Output the [X, Y] coordinate of the center of the cell containing the given text.  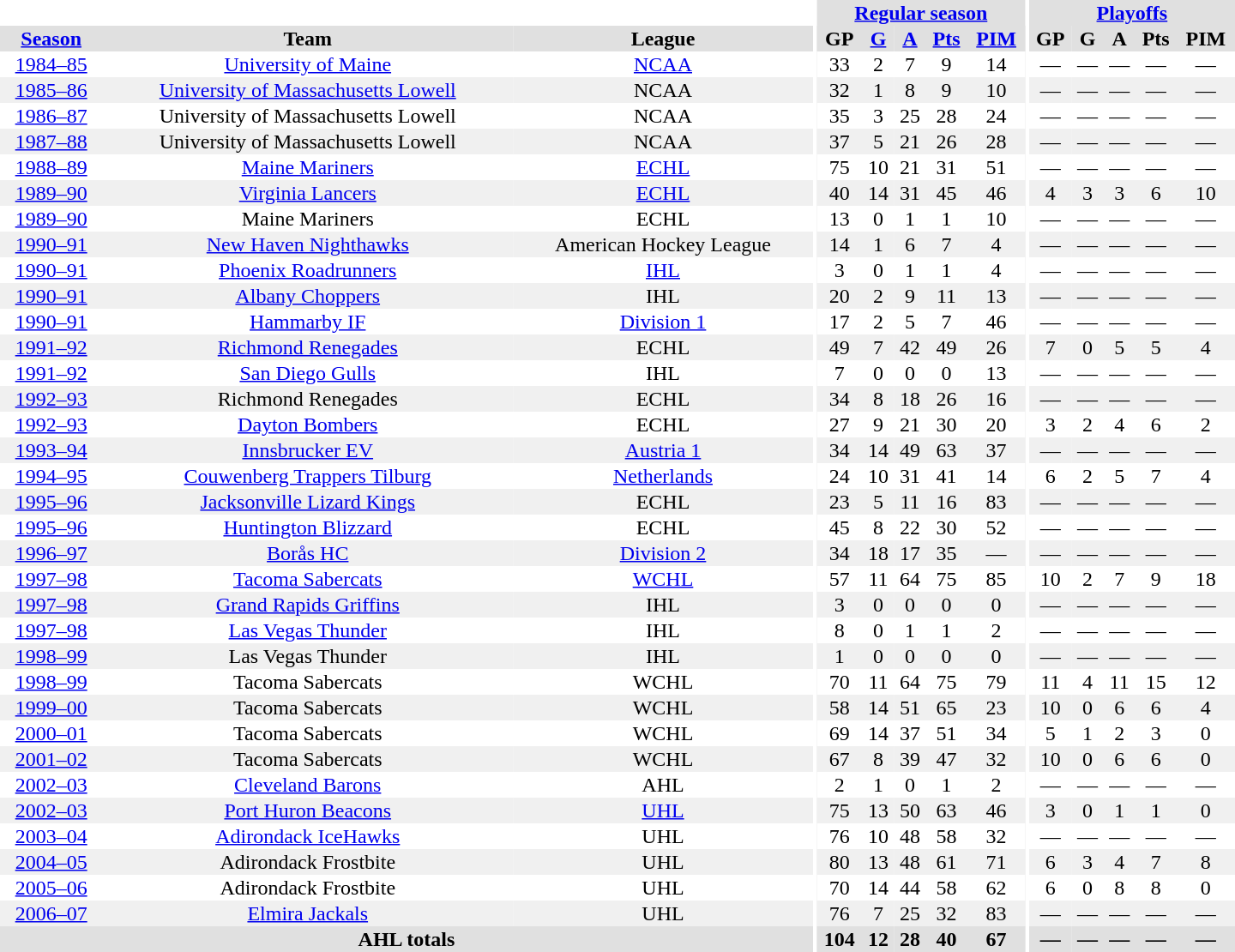
85 [997, 579]
1984–85 [51, 64]
62 [997, 888]
University of Maine [307, 64]
League [663, 39]
AHL [663, 785]
2006–07 [51, 913]
1987–88 [51, 142]
42 [909, 347]
47 [947, 759]
27 [840, 425]
104 [840, 939]
Cleveland Barons [307, 785]
71 [997, 862]
79 [997, 682]
Netherlands [663, 476]
Innsbrucker EV [307, 450]
1999–00 [51, 708]
2005–06 [51, 888]
50 [909, 810]
Jacksonville Lizard Kings [307, 502]
2003–04 [51, 836]
AHL totals [407, 939]
2001–02 [51, 759]
52 [997, 527]
80 [840, 862]
Port Huron Beacons [307, 810]
65 [947, 708]
Hammarby IF [307, 322]
1994–95 [51, 476]
69 [840, 733]
Grand Rapids Griffins [307, 605]
61 [947, 862]
2004–05 [51, 862]
Elmira Jackals [307, 913]
Regular season [921, 13]
57 [840, 579]
1993–94 [51, 450]
Huntington Blizzard [307, 527]
Adirondack IceHawks [307, 836]
44 [909, 888]
1988–89 [51, 167]
1985–86 [51, 90]
22 [909, 527]
Borås HC [307, 553]
1986–87 [51, 116]
New Haven Nighthawks [307, 244]
15 [1156, 682]
Team [307, 39]
2000–01 [51, 733]
Virginia Lancers [307, 193]
Season [51, 39]
Couwenberg Trappers Tilburg [307, 476]
33 [840, 64]
Dayton Bombers [307, 425]
Division 2 [663, 553]
Playoffs [1132, 13]
Phoenix Roadrunners [307, 270]
San Diego Gulls [307, 373]
Division 1 [663, 322]
American Hockey League [663, 244]
Austria 1 [663, 450]
41 [947, 476]
1996–97 [51, 553]
39 [909, 759]
Albany Choppers [307, 296]
